For the text-containing cell, return its midpoint in (X, Y) coordinate format. 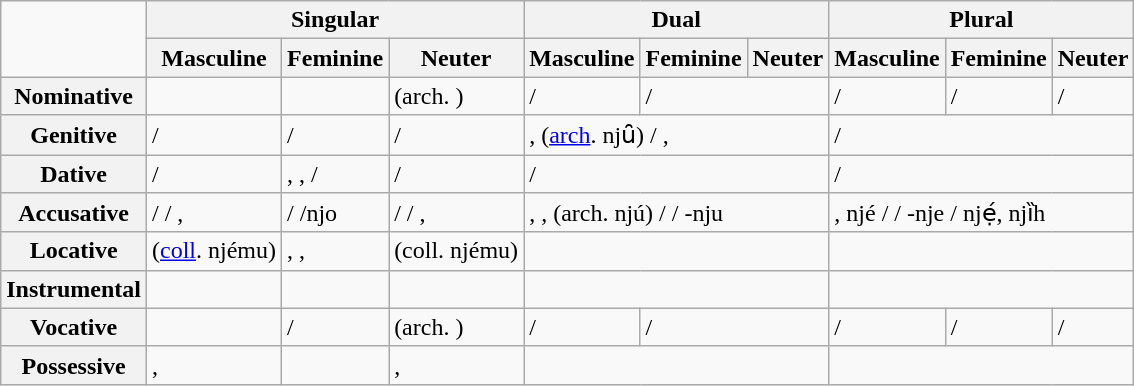
/ /njo (336, 213)
Dative (74, 173)
Locative (74, 251)
Singular (334, 20)
, , (arch. njú) / / -nju (676, 213)
Genitive (74, 135)
Dual (676, 20)
Accusative (74, 213)
, , / (336, 173)
Plural (982, 20)
Vocative (74, 327)
Nominative (74, 96)
, njé / / -nje / njẹ́, njȉh (982, 213)
Possessive (74, 365)
Instrumental (74, 289)
, (arch. njȗ) / , (676, 135)
, , (336, 251)
